Pinpoint the cell where the given text exists, returning its (x, y) midpoint coordinate. 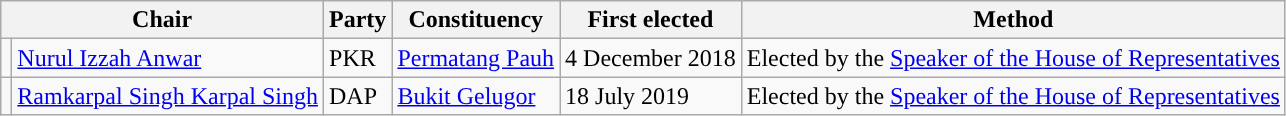
Method (1013, 20)
First elected (651, 20)
Constituency (476, 20)
Chair (162, 20)
Bukit Gelugor (476, 96)
Ramkarpal Singh Karpal Singh (168, 96)
PKR (358, 58)
Party (358, 20)
4 December 2018 (651, 58)
DAP (358, 96)
Nurul Izzah Anwar (168, 58)
Permatang Pauh (476, 58)
18 July 2019 (651, 96)
